Provide the (X, Y) coordinate of the cell's center where the given text is located.  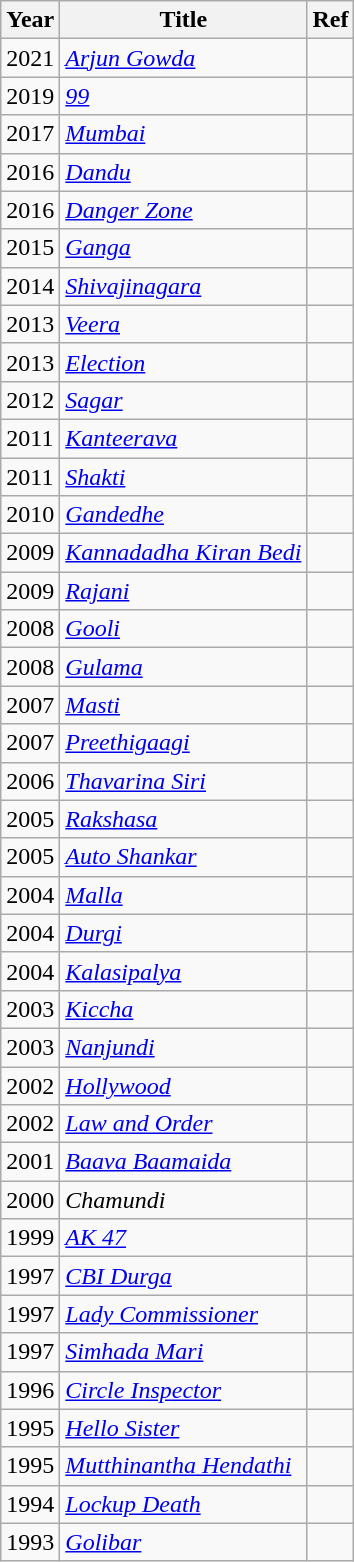
CBI Durga (184, 1276)
Baava Baamaida (184, 1162)
Shivajinagara (184, 286)
Kalasipalya (184, 971)
Hollywood (184, 1085)
Election (184, 362)
Circle Inspector (184, 1390)
Ref (330, 20)
Nanjundi (184, 1047)
Sagar (184, 400)
Mumbai (184, 134)
Title (184, 20)
Rakshasa (184, 819)
Masti (184, 705)
1994 (30, 1504)
2012 (30, 400)
Lockup Death (184, 1504)
2021 (30, 58)
Auto Shankar (184, 857)
2006 (30, 781)
Chamundi (184, 1200)
2019 (30, 96)
Kiccha (184, 1009)
Kannadadha Kiran Bedi (184, 553)
Lady Commissioner (184, 1314)
Year (30, 20)
Kanteerava (184, 438)
Golibar (184, 1542)
2000 (30, 1200)
2010 (30, 515)
Simhada Mari (184, 1352)
Shakti (184, 477)
Hello Sister (184, 1428)
Arjun Gowda (184, 58)
AK 47 (184, 1238)
Gandedhe (184, 515)
Ganga (184, 248)
1999 (30, 1238)
2015 (30, 248)
Dandu (184, 172)
1993 (30, 1542)
Malla (184, 895)
Rajani (184, 591)
99 (184, 96)
Durgi (184, 933)
Mutthinantha Hendathi (184, 1466)
Thavarina Siri (184, 781)
2017 (30, 134)
2014 (30, 286)
Danger Zone (184, 210)
Law and Order (184, 1124)
Gooli (184, 629)
Gulama (184, 667)
Veera (184, 324)
Preethigaagi (184, 743)
2001 (30, 1162)
1996 (30, 1390)
